Identify which cell holds the provided text, then report its [x, y] central coordinate. 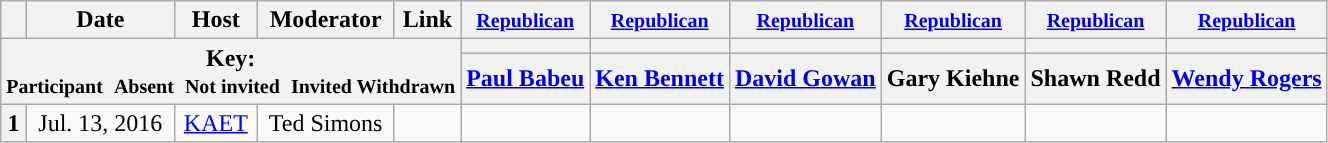
Gary Kiehne [953, 78]
Key: Participant Absent Not invited Invited Withdrawn [231, 72]
Date [100, 20]
Link [427, 20]
Ken Bennett [660, 78]
KAET [216, 123]
Host [216, 20]
David Gowan [805, 78]
1 [14, 123]
Paul Babeu [526, 78]
Shawn Redd [1096, 78]
Jul. 13, 2016 [100, 123]
Ted Simons [326, 123]
Moderator [326, 20]
Wendy Rogers [1246, 78]
